Detect which cell encompasses the target text, then output its [X, Y] center coordinate. 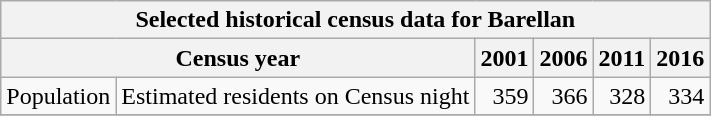
Selected historical census data for Barellan [356, 20]
Census year [238, 58]
2001 [504, 58]
2016 [680, 58]
2011 [622, 58]
Population [58, 96]
359 [504, 96]
2006 [564, 58]
328 [622, 96]
366 [564, 96]
334 [680, 96]
Estimated residents on Census night [296, 96]
